Detect which cell encompasses the target text, then output its (X, Y) center coordinate. 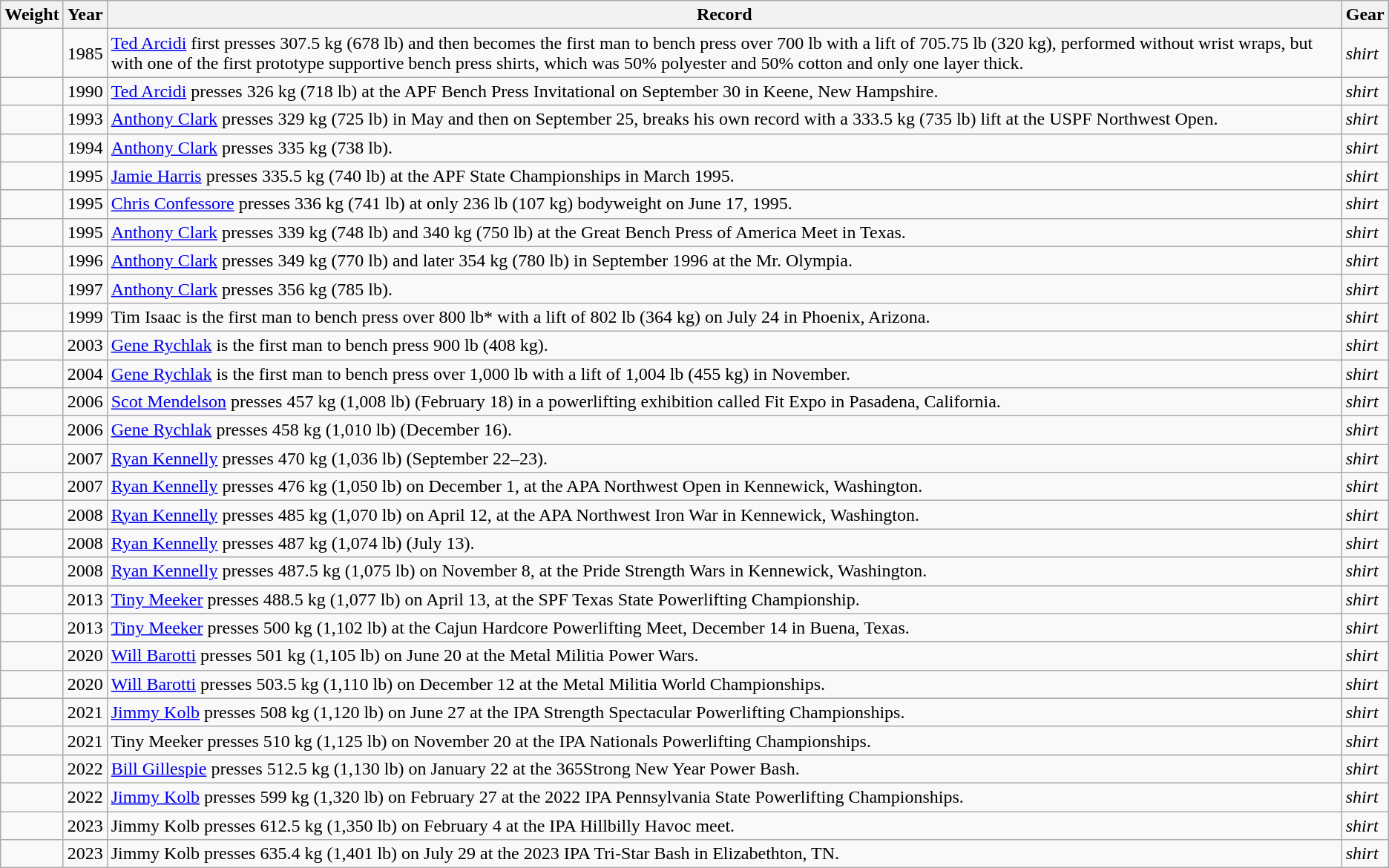
Will Barotti presses 503.5 kg (1,110 lb) on December 12 at the Metal Militia World Championships. (724, 684)
1993 (85, 119)
Jimmy Kolb presses 599 kg (1,320 lb) on February 27 at the 2022 IPA Pennsylvania State Powerlifting Championships. (724, 797)
2003 (85, 345)
1997 (85, 289)
1994 (85, 148)
Anthony Clark presses 335 kg (738 lb). (724, 148)
Tim Isaac is the first man to bench press over 800 lb* with a lift of 802 lb (364 kg) on July 24 in Phoenix, Arizona. (724, 317)
Record (724, 15)
Ryan Kennelly presses 485 kg (1,070 lb) on April 12, at the APA Northwest Iron War in Kennewick, Washington. (724, 515)
Will Barotti presses 501 kg (1,105 lb) on June 20 at the Metal Militia Power Wars. (724, 656)
Jimmy Kolb presses 612.5 kg (1,350 lb) on February 4 at the IPA Hillbilly Havoc meet. (724, 826)
1990 (85, 91)
Tiny Meeker presses 488.5 kg (1,077 lb) on April 13, at the SPF Texas State Powerlifting Championship. (724, 599)
Gear (1365, 15)
Gene Rychlak presses 458 kg (1,010 lb) (December 16). (724, 430)
Ryan Kennelly presses 470 kg (1,036 lb) (September 22–23). (724, 458)
Chris Confessore presses 336 kg (741 lb) at only 236 lb (107 kg) bodyweight on June 17, 1995. (724, 204)
1985 (85, 53)
Weight (32, 15)
Ryan Kennelly presses 476 kg (1,050 lb) on December 1, at the APA Northwest Open in Kennewick, Washington. (724, 487)
Tiny Meeker presses 500 kg (1,102 lb) at the Cajun Hardcore Powerlifting Meet, December 14 in Buena, Texas. (724, 628)
Ryan Kennelly presses 487 kg (1,074 lb) (July 13). (724, 543)
Gene Rychlak is the first man to bench press over 1,000 lb with a lift of 1,004 lb (455 kg) in November. (724, 373)
Ryan Kennelly presses 487.5 kg (1,075 lb) on November 8, at the Pride Strength Wars in Kennewick, Washington. (724, 571)
Jimmy Kolb presses 508 kg (1,120 lb) on June 27 at the IPA Strength Spectacular Powerlifting Championships. (724, 712)
Anthony Clark presses 356 kg (785 lb). (724, 289)
1999 (85, 317)
Anthony Clark presses 349 kg (770 lb) and later 354 kg (780 lb) in September 1996 at the Mr. Olympia. (724, 260)
2004 (85, 373)
Bill Gillespie presses 512.5 kg (1,130 lb) on January 22 at the 365Strong New Year Power Bash. (724, 769)
Scot Mendelson presses 457 kg (1,008 lb) (February 18) in a powerlifting exhibition called Fit Expo in Pasadena, California. (724, 402)
Anthony Clark presses 339 kg (748 lb) and 340 kg (750 lb) at the Great Bench Press of America Meet in Texas. (724, 232)
Ted Arcidi presses 326 kg (718 lb) at the APF Bench Press Invitational on September 30 in Keene, New Hampshire. (724, 91)
Tiny Meeker presses 510 kg (1,125 lb) on November 20 at the IPA Nationals Powerlifting Championships. (724, 740)
Year (85, 15)
Jamie Harris presses 335.5 kg (740 lb) at the APF State Championships in March 1995. (724, 176)
Gene Rychlak is the first man to bench press 900 lb (408 kg). (724, 345)
Jimmy Kolb presses 635.4 kg (1,401 lb) on July 29 at the 2023 IPA Tri-Star Bash in Elizabethton, TN. (724, 854)
1996 (85, 260)
